Identify which cell holds the provided text, then report its [x, y] central coordinate. 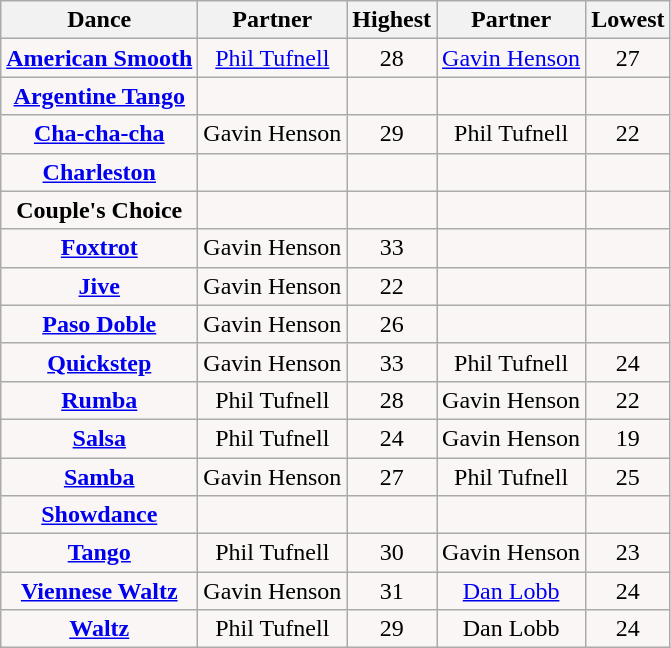
Lowest [628, 20]
Jive [100, 286]
25 [628, 477]
Foxtrot [100, 248]
Highest [392, 20]
Quickstep [100, 362]
Cha-cha-cha [100, 134]
Waltz [100, 629]
Couple's Choice [100, 210]
23 [628, 553]
American Smooth [100, 58]
Showdance [100, 515]
Tango [100, 553]
Salsa [100, 438]
Dance [100, 20]
26 [392, 324]
Charleston [100, 172]
30 [392, 553]
Samba [100, 477]
Argentine Tango [100, 96]
Paso Doble [100, 324]
31 [392, 591]
Viennese Waltz [100, 591]
Rumba [100, 400]
19 [628, 438]
